Pinpoint the cell where the given text exists, returning its [x, y] midpoint coordinate. 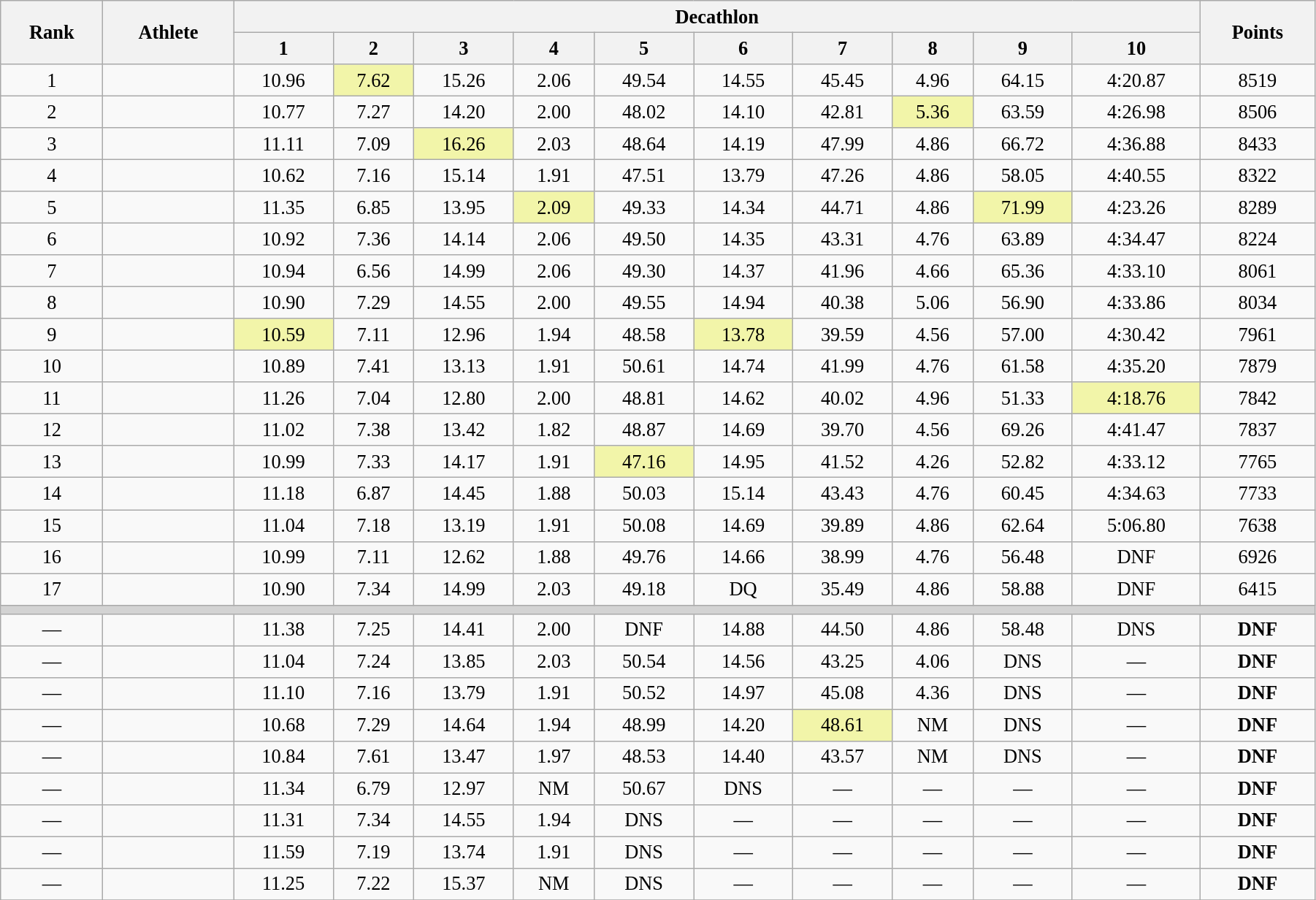
7.27 [374, 112]
7.33 [374, 462]
13.78 [743, 335]
50.08 [644, 525]
13.19 [464, 525]
14.97 [743, 693]
8506 [1258, 112]
11.18 [283, 494]
10.59 [283, 335]
39.70 [843, 430]
56.90 [1022, 302]
Athlete [168, 32]
49.76 [644, 557]
11.10 [283, 693]
14.95 [743, 462]
7.04 [374, 398]
45.08 [843, 693]
10.92 [283, 239]
7.19 [374, 853]
47.99 [843, 144]
7765 [1258, 462]
49.30 [644, 271]
7.38 [374, 430]
11.34 [283, 789]
14.64 [464, 725]
43.57 [843, 757]
48.87 [644, 430]
7.62 [374, 80]
50.67 [644, 789]
40.38 [843, 302]
11.38 [283, 630]
47.16 [644, 462]
49.50 [644, 239]
45.45 [843, 80]
Points [1258, 32]
42.81 [843, 112]
13.47 [464, 757]
15.26 [464, 80]
7.25 [374, 630]
12.80 [464, 398]
48.53 [644, 757]
43.31 [843, 239]
4.66 [933, 271]
65.36 [1022, 271]
14.17 [464, 462]
14.34 [743, 207]
8433 [1258, 144]
49.33 [644, 207]
43.25 [843, 661]
44.71 [843, 207]
8061 [1258, 271]
DQ [743, 589]
14.40 [743, 757]
13.95 [464, 207]
8034 [1258, 302]
13.42 [464, 430]
50.03 [644, 494]
6.87 [374, 494]
7733 [1258, 494]
6415 [1258, 589]
12.62 [464, 557]
14 [52, 494]
39.89 [843, 525]
48.61 [843, 725]
14.62 [743, 398]
11 [52, 398]
10.94 [283, 271]
14.10 [743, 112]
8322 [1258, 175]
11.26 [283, 398]
7.24 [374, 661]
4:33.10 [1136, 271]
56.48 [1022, 557]
11.35 [283, 207]
4:34.63 [1136, 494]
14.66 [743, 557]
60.45 [1022, 494]
48.58 [644, 335]
48.99 [644, 725]
7.09 [374, 144]
4:35.20 [1136, 366]
14.56 [743, 661]
6.79 [374, 789]
13.13 [464, 366]
Decathlon [717, 16]
7.18 [374, 525]
8224 [1258, 239]
7.41 [374, 366]
7.36 [374, 239]
62.64 [1022, 525]
49.18 [644, 589]
50.54 [644, 661]
2.09 [554, 207]
7638 [1258, 525]
10.89 [283, 366]
5.36 [933, 112]
1.97 [554, 757]
13.85 [464, 661]
49.54 [644, 80]
49.55 [644, 302]
14.19 [743, 144]
4.36 [933, 693]
12.97 [464, 789]
11.02 [283, 430]
14.45 [464, 494]
43.43 [843, 494]
7837 [1258, 430]
4:33.12 [1136, 462]
12 [52, 430]
38.99 [843, 557]
7879 [1258, 366]
57.00 [1022, 335]
4:34.47 [1136, 239]
44.50 [843, 630]
14.14 [464, 239]
13.74 [464, 853]
4:33.86 [1136, 302]
8289 [1258, 207]
58.88 [1022, 589]
4:18.76 [1136, 398]
10.77 [283, 112]
5:06.80 [1136, 525]
47.26 [843, 175]
6.85 [374, 207]
69.26 [1022, 430]
14.35 [743, 239]
4:20.87 [1136, 80]
12.96 [464, 335]
15 [52, 525]
58.05 [1022, 175]
Rank [52, 32]
58.48 [1022, 630]
17 [52, 589]
10.96 [283, 80]
10.62 [283, 175]
39.59 [843, 335]
35.49 [843, 589]
66.72 [1022, 144]
6.56 [374, 271]
14.37 [743, 271]
14.74 [743, 366]
48.64 [644, 144]
4.06 [933, 661]
4:26.98 [1136, 112]
4:23.26 [1136, 207]
47.51 [644, 175]
61.58 [1022, 366]
63.89 [1022, 239]
7961 [1258, 335]
41.99 [843, 366]
13 [52, 462]
11.11 [283, 144]
11.25 [283, 884]
4.26 [933, 462]
48.02 [644, 112]
7842 [1258, 398]
41.96 [843, 271]
5.06 [933, 302]
4:30.42 [1136, 335]
6926 [1258, 557]
52.82 [1022, 462]
7.61 [374, 757]
40.02 [843, 398]
64.15 [1022, 80]
4:40.55 [1136, 175]
11.59 [283, 853]
48.81 [644, 398]
50.61 [644, 366]
71.99 [1022, 207]
10.84 [283, 757]
11.31 [283, 820]
4:41.47 [1136, 430]
51.33 [1022, 398]
14.94 [743, 302]
14.41 [464, 630]
7.22 [374, 884]
14.88 [743, 630]
8519 [1258, 80]
1.82 [554, 430]
10.68 [283, 725]
63.59 [1022, 112]
16.26 [464, 144]
50.52 [644, 693]
41.52 [843, 462]
16 [52, 557]
4:36.88 [1136, 144]
15.37 [464, 884]
